Detect which cell encompasses the target text, then output its (x, y) center coordinate. 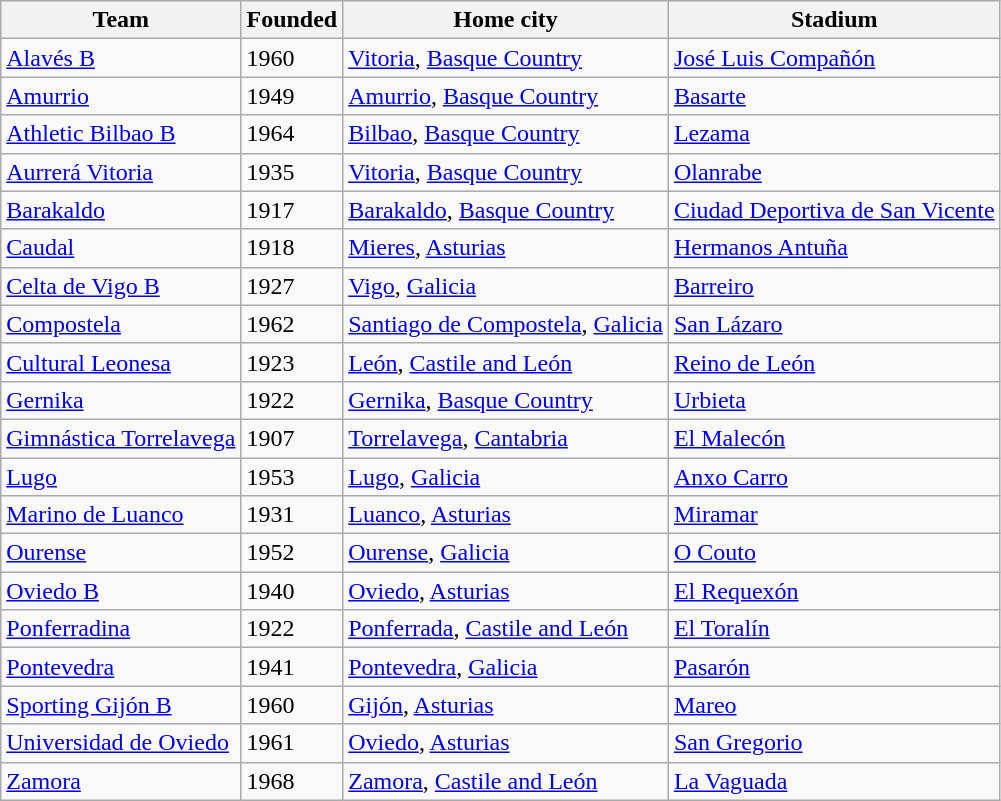
Gimnástica Torrelavega (121, 438)
Reino de León (834, 362)
1961 (292, 743)
Torrelavega, Cantabria (506, 438)
La Vaguada (834, 781)
1941 (292, 667)
Mareo (834, 705)
1923 (292, 362)
Ourense, Galicia (506, 553)
1953 (292, 477)
1935 (292, 172)
Athletic Bilbao B (121, 134)
José Luis Compañón (834, 58)
Team (121, 20)
Anxo Carro (834, 477)
Founded (292, 20)
Gernika (121, 400)
Mieres, Asturias (506, 248)
Ciudad Deportiva de San Vicente (834, 210)
Celta de Vigo B (121, 286)
Compostela (121, 324)
León, Castile and León (506, 362)
Pontevedra (121, 667)
Barakaldo, Basque Country (506, 210)
Amurrio, Basque Country (506, 96)
Ponferradina (121, 629)
Vigo, Galicia (506, 286)
Universidad de Oviedo (121, 743)
El Toralín (834, 629)
Hermanos Antuña (834, 248)
Bilbao, Basque Country (506, 134)
1964 (292, 134)
1968 (292, 781)
Zamora, Castile and León (506, 781)
San Lázaro (834, 324)
Zamora (121, 781)
1952 (292, 553)
Sporting Gijón B (121, 705)
Ponferrada, Castile and León (506, 629)
1962 (292, 324)
Miramar (834, 515)
San Gregorio (834, 743)
Luanco, Asturias (506, 515)
Amurrio (121, 96)
O Couto (834, 553)
Santiago de Compostela, Galicia (506, 324)
Cultural Leonesa (121, 362)
Lugo, Galicia (506, 477)
1918 (292, 248)
Basarte (834, 96)
Marino de Luanco (121, 515)
Olanrabe (834, 172)
Lezama (834, 134)
Pasarón (834, 667)
1949 (292, 96)
Barreiro (834, 286)
Aurrerá Vitoria (121, 172)
1907 (292, 438)
El Malecón (834, 438)
1917 (292, 210)
Gernika, Basque Country (506, 400)
El Requexón (834, 591)
Barakaldo (121, 210)
Oviedo B (121, 591)
1940 (292, 591)
Stadium (834, 20)
Home city (506, 20)
Urbieta (834, 400)
Lugo (121, 477)
1931 (292, 515)
1927 (292, 286)
Ourense (121, 553)
Caudal (121, 248)
Pontevedra, Galicia (506, 667)
Gijón, Asturias (506, 705)
Alavés B (121, 58)
